Return (X, Y) of the center of cell containing provided text 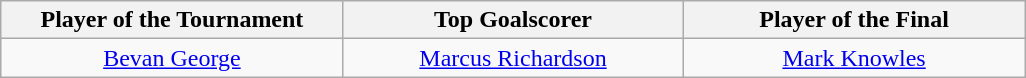
Top Goalscorer (512, 20)
Marcus Richardson (512, 58)
Mark Knowles (854, 58)
Player of the Final (854, 20)
Player of the Tournament (172, 20)
Bevan George (172, 58)
